Return the [x, y] coordinate for the center point of the cell that contains the specified text.  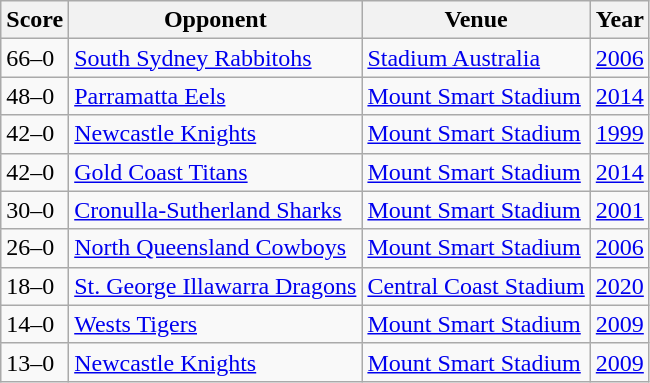
South Sydney Rabbitohs [216, 58]
Opponent [216, 20]
Gold Coast Titans [216, 172]
1999 [620, 134]
26–0 [35, 248]
18–0 [35, 286]
Cronulla-Sutherland Sharks [216, 210]
Stadium Australia [476, 58]
North Queensland Cowboys [216, 248]
2001 [620, 210]
Score [35, 20]
13–0 [35, 362]
Year [620, 20]
Central Coast Stadium [476, 286]
66–0 [35, 58]
Parramatta Eels [216, 96]
2020 [620, 286]
St. George Illawarra Dragons [216, 286]
30–0 [35, 210]
14–0 [35, 324]
Wests Tigers [216, 324]
Venue [476, 20]
48–0 [35, 96]
